Output the (X, Y) coordinate of the center of the cell containing the given text.  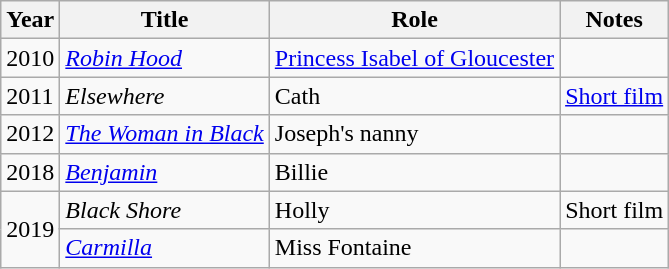
Year (30, 20)
2018 (30, 172)
Carmilla (164, 248)
2019 (30, 229)
The Woman in Black (164, 134)
2010 (30, 58)
Role (414, 20)
2012 (30, 134)
Elsewhere (164, 96)
Robin Hood (164, 58)
Holly (414, 210)
Billie (414, 172)
Benjamin (164, 172)
Miss Fontaine (414, 248)
Princess Isabel of Gloucester (414, 58)
Joseph's nanny (414, 134)
Cath (414, 96)
Notes (614, 20)
Title (164, 20)
Black Shore (164, 210)
2011 (30, 96)
